Extract the (x, y) coordinate from the center of the cell holding the provided text.  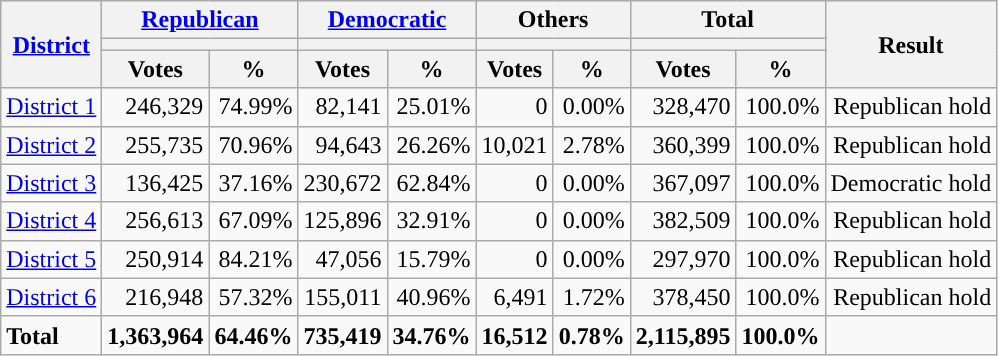
Others (553, 20)
216,948 (156, 297)
6,491 (514, 297)
125,896 (342, 221)
District 4 (52, 221)
735,419 (342, 335)
34.76% (432, 335)
Republican (200, 20)
82,141 (342, 107)
District 5 (52, 259)
District 2 (52, 145)
382,509 (683, 221)
74.99% (254, 107)
16,512 (514, 335)
15.79% (432, 259)
1,363,964 (156, 335)
378,450 (683, 297)
10,021 (514, 145)
32.91% (432, 221)
246,329 (156, 107)
70.96% (254, 145)
37.16% (254, 183)
2.78% (592, 145)
1.72% (592, 297)
250,914 (156, 259)
District (52, 44)
67.09% (254, 221)
64.46% (254, 335)
256,613 (156, 221)
328,470 (683, 107)
360,399 (683, 145)
255,735 (156, 145)
Democratic (387, 20)
Democratic hold (911, 183)
District 3 (52, 183)
0.78% (592, 335)
District 1 (52, 107)
155,011 (342, 297)
57.32% (254, 297)
367,097 (683, 183)
84.21% (254, 259)
47,056 (342, 259)
25.01% (432, 107)
94,643 (342, 145)
26.26% (432, 145)
40.96% (432, 297)
136,425 (156, 183)
230,672 (342, 183)
District 6 (52, 297)
2,115,895 (683, 335)
297,970 (683, 259)
Result (911, 44)
62.84% (432, 183)
